From the cell containing the given text, extract its center point as [X, Y] coordinate. 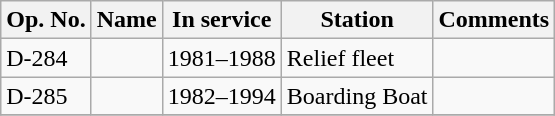
Boarding Boat [357, 96]
Comments [494, 20]
Op. No. [46, 20]
Station [357, 20]
Relief fleet [357, 58]
D-285 [46, 96]
1981–1988 [222, 58]
1982–1994 [222, 96]
In service [222, 20]
D-284 [46, 58]
Name [126, 20]
